Determine the [X, Y] coordinate at the center of the cell enclosing the given text.  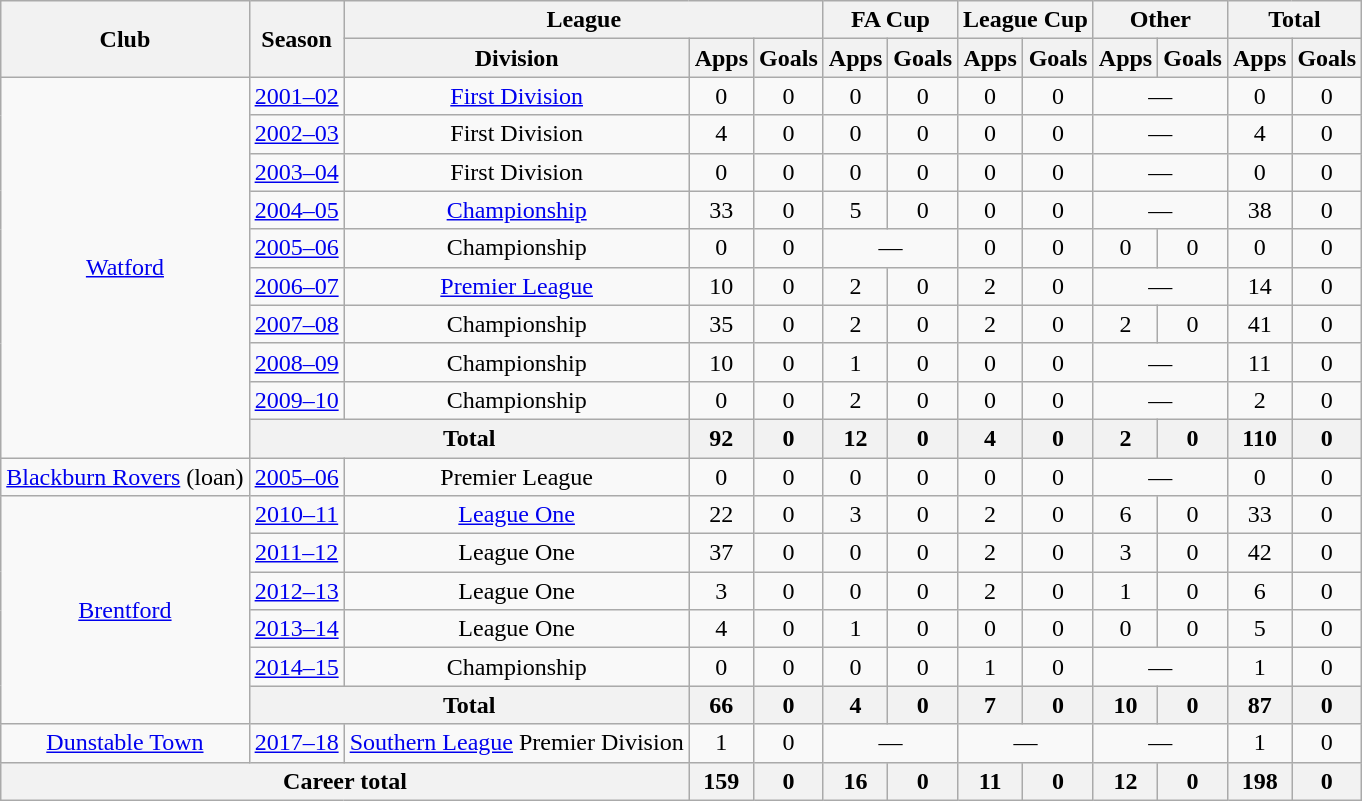
2012–13 [296, 591]
87 [1259, 705]
2003–04 [296, 172]
159 [721, 781]
2014–15 [296, 667]
198 [1259, 781]
2002–03 [296, 134]
Career total [345, 781]
Blackburn Rovers (loan) [125, 477]
92 [721, 438]
2013–14 [296, 629]
Season [296, 39]
35 [721, 324]
2008–09 [296, 362]
38 [1259, 210]
2010–11 [296, 515]
7 [990, 705]
Division [516, 58]
37 [721, 553]
Dunstable Town [125, 743]
110 [1259, 438]
2001–02 [296, 96]
League Cup [1026, 20]
2006–07 [296, 286]
Watford [125, 268]
41 [1259, 324]
Club [125, 39]
14 [1259, 286]
2011–12 [296, 553]
16 [855, 781]
22 [721, 515]
42 [1259, 553]
2017–18 [296, 743]
FA Cup [890, 20]
Southern League Premier Division [516, 743]
Other [1160, 20]
League [584, 20]
2004–05 [296, 210]
2009–10 [296, 400]
66 [721, 705]
2007–08 [296, 324]
Brentford [125, 610]
